Find where the given text appears and provide that cell's center as (X, Y) coordinate. 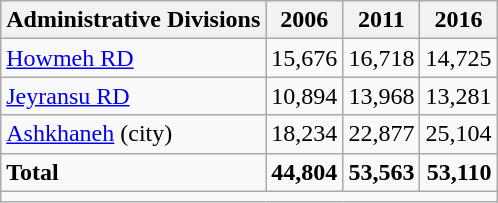
Jeyransu RD (134, 96)
15,676 (304, 58)
Ashkhaneh (city) (134, 134)
13,968 (382, 96)
44,804 (304, 172)
25,104 (458, 134)
53,110 (458, 172)
Total (134, 172)
2006 (304, 20)
22,877 (382, 134)
53,563 (382, 172)
2011 (382, 20)
16,718 (382, 58)
10,894 (304, 96)
Howmeh RD (134, 58)
2016 (458, 20)
14,725 (458, 58)
18,234 (304, 134)
13,281 (458, 96)
Administrative Divisions (134, 20)
